Output the (X, Y) coordinate of the center of the cell containing the given text.  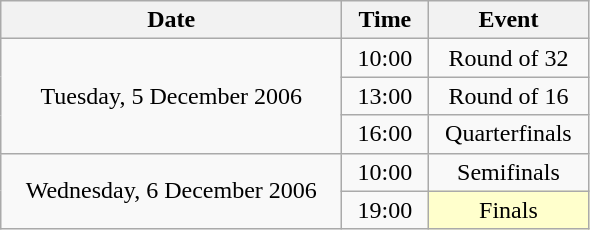
16:00 (385, 134)
19:00 (385, 210)
Tuesday, 5 December 2006 (172, 96)
Quarterfinals (508, 134)
Wednesday, 6 December 2006 (172, 191)
Event (508, 20)
Time (385, 20)
Semifinals (508, 172)
13:00 (385, 96)
Round of 16 (508, 96)
Finals (508, 210)
Round of 32 (508, 58)
Date (172, 20)
